Output the [X, Y] coordinate of the center of the cell containing the given text.  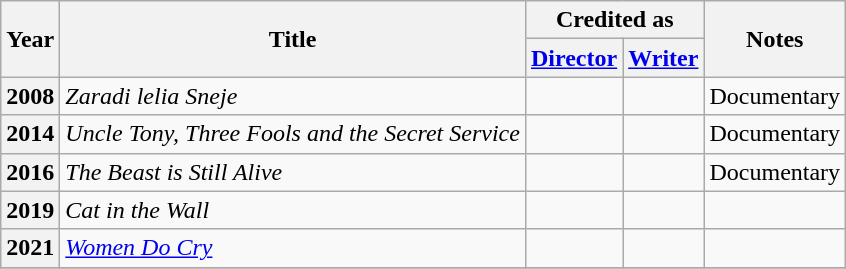
Credited as [614, 20]
Women Do Cry [293, 248]
2019 [30, 210]
Director [574, 58]
Uncle Tony, Three Fools and the Secret Service [293, 134]
Year [30, 39]
Cat in the Wall [293, 210]
Notes [775, 39]
Writer [664, 58]
Zaradi lelia Sneje [293, 96]
2016 [30, 172]
2014 [30, 134]
Title [293, 39]
The Beast is Still Alive [293, 172]
2008 [30, 96]
2021 [30, 248]
